Return the (x, y) coordinate for the center point of the cell that contains the specified text.  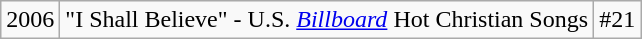
#21 (618, 20)
2006 (30, 20)
"I Shall Believe" - U.S. Billboard Hot Christian Songs (327, 20)
